Find where the given text appears and provide that cell's center as [X, Y] coordinate. 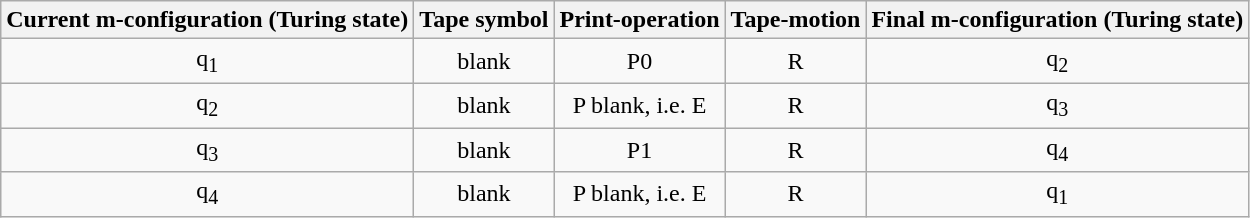
Tape symbol [484, 20]
Tape-motion [796, 20]
P0 [640, 61]
Print-operation [640, 20]
P1 [640, 150]
Final m-configuration (Turing state) [1058, 20]
Current m-configuration (Turing state) [208, 20]
